Extract the (x, y) coordinate from the center of the cell holding the provided text.  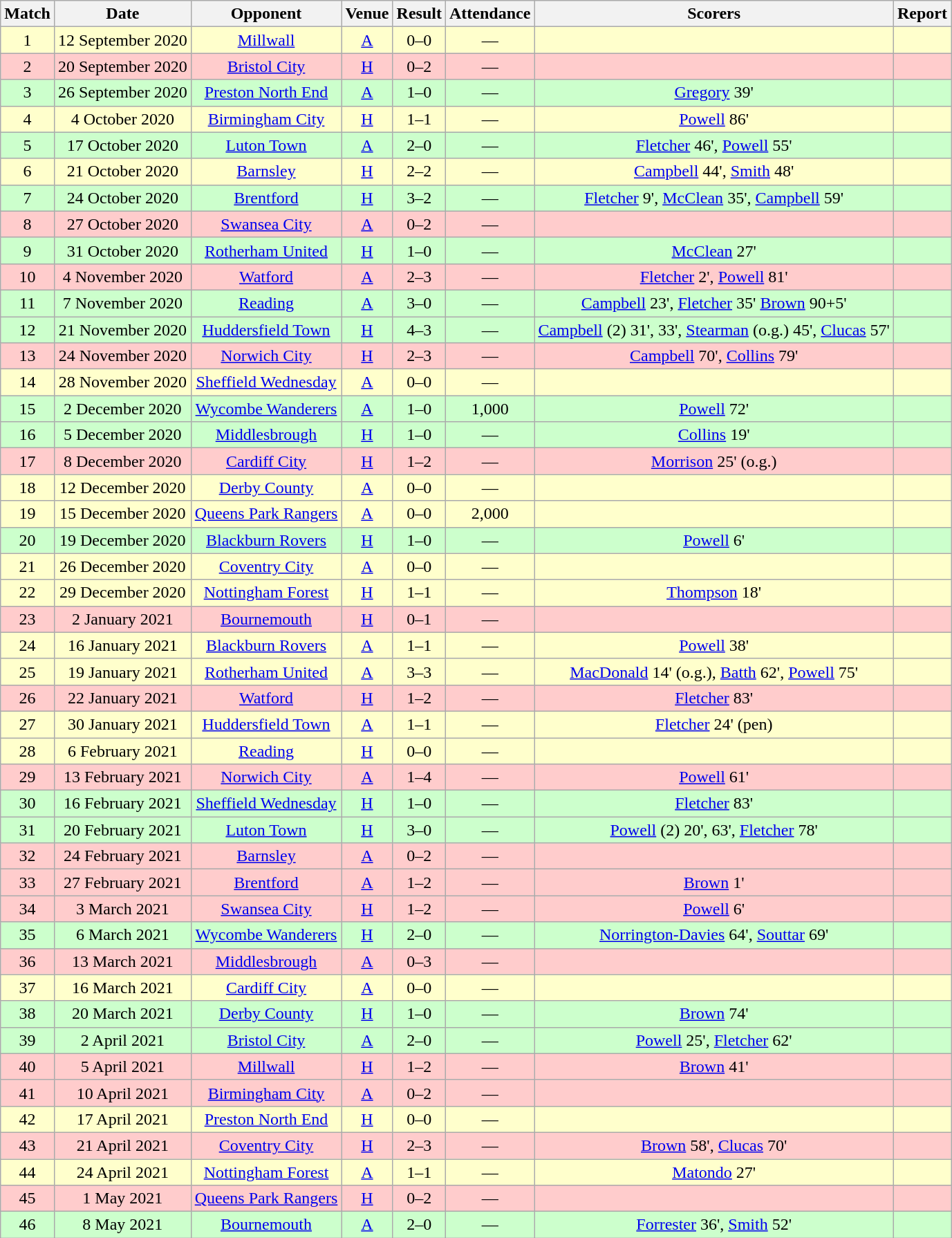
Fletcher 46', Powell 55' (714, 145)
Attendance (489, 14)
2 April 2021 (122, 1040)
3 March 2021 (122, 909)
28 November 2020 (122, 382)
20 (28, 540)
Opponent (266, 14)
40 (28, 1066)
3–2 (419, 198)
3–3 (419, 672)
Thompson 18' (714, 593)
Powell 25', Fletcher 62' (714, 1040)
34 (28, 909)
3 (28, 93)
21 (28, 566)
24 April 2021 (122, 1172)
38 (28, 1014)
22 (28, 593)
Brown 74' (714, 1014)
Result (419, 14)
7 November 2020 (122, 303)
4 (28, 119)
Powell 86' (714, 119)
31 October 2020 (122, 250)
36 (28, 961)
13 February 2021 (122, 777)
44 (28, 1172)
27 (28, 724)
5 December 2020 (122, 435)
2 December 2020 (122, 409)
46 (28, 1225)
Brown 41' (714, 1066)
22 January 2021 (122, 698)
24 November 2020 (122, 356)
12 (28, 330)
4 October 2020 (122, 119)
8 (28, 224)
10 April 2021 (122, 1093)
8 May 2021 (122, 1225)
12 September 2020 (122, 40)
Report (922, 14)
8 December 2020 (122, 461)
19 December 2020 (122, 540)
26 September 2020 (122, 93)
0–1 (419, 619)
15 (28, 409)
5 (28, 145)
28 (28, 750)
20 February 2021 (122, 830)
32 (28, 856)
Date (122, 14)
45 (28, 1199)
Matondo 27' (714, 1172)
Fletcher 24' (pen) (714, 724)
24 February 2021 (122, 856)
21 April 2021 (122, 1145)
17 April 2021 (122, 1119)
29 December 2020 (122, 593)
6 February 2021 (122, 750)
Brown 58', Clucas 70' (714, 1145)
35 (28, 935)
24 (28, 645)
Campbell (2) 31', 33', Stearman (o.g.) 45', Clucas 57' (714, 330)
12 December 2020 (122, 488)
Scorers (714, 14)
5 April 2021 (122, 1066)
4 November 2020 (122, 277)
1 (28, 40)
Brown 1' (714, 883)
42 (28, 1119)
McClean 27' (714, 250)
9 (28, 250)
Collins 19' (714, 435)
Match (28, 14)
27 February 2021 (122, 883)
2 (28, 66)
Powell 61' (714, 777)
Forrester 36', Smith 52' (714, 1225)
MacDonald 14' (o.g.), Batth 62', Powell 75' (714, 672)
Powell (2) 20', 63', Fletcher 78' (714, 830)
Norrington-Davies 64', Souttar 69' (714, 935)
14 (28, 382)
26 (28, 698)
17 October 2020 (122, 145)
41 (28, 1093)
Powell 72' (714, 409)
20 March 2021 (122, 1014)
Gregory 39' (714, 93)
Fletcher 2', Powell 81' (714, 277)
2,000 (489, 514)
Campbell 23', Fletcher 35' Brown 90+5' (714, 303)
23 (28, 619)
Fletcher 9', McClean 35', Campbell 59' (714, 198)
13 (28, 356)
30 (28, 804)
27 October 2020 (122, 224)
18 (28, 488)
Campbell 70', Collins 79' (714, 356)
16 (28, 435)
21 November 2020 (122, 330)
Powell 38' (714, 645)
Morrison 25' (o.g.) (714, 461)
11 (28, 303)
1,000 (489, 409)
13 March 2021 (122, 961)
0–3 (419, 961)
31 (28, 830)
37 (28, 988)
39 (28, 1040)
2 January 2021 (122, 619)
26 December 2020 (122, 566)
16 January 2021 (122, 645)
7 (28, 198)
21 October 2020 (122, 172)
33 (28, 883)
25 (28, 672)
10 (28, 277)
1–4 (419, 777)
6 March 2021 (122, 935)
20 September 2020 (122, 66)
1 May 2021 (122, 1199)
19 January 2021 (122, 672)
43 (28, 1145)
4–3 (419, 330)
2–2 (419, 172)
19 (28, 514)
Venue (367, 14)
15 December 2020 (122, 514)
30 January 2021 (122, 724)
Campbell 44', Smith 48' (714, 172)
24 October 2020 (122, 198)
6 (28, 172)
29 (28, 777)
16 March 2021 (122, 988)
16 February 2021 (122, 804)
17 (28, 461)
